Search for the cell housing the specified text and yield its [X, Y] center coordinate. 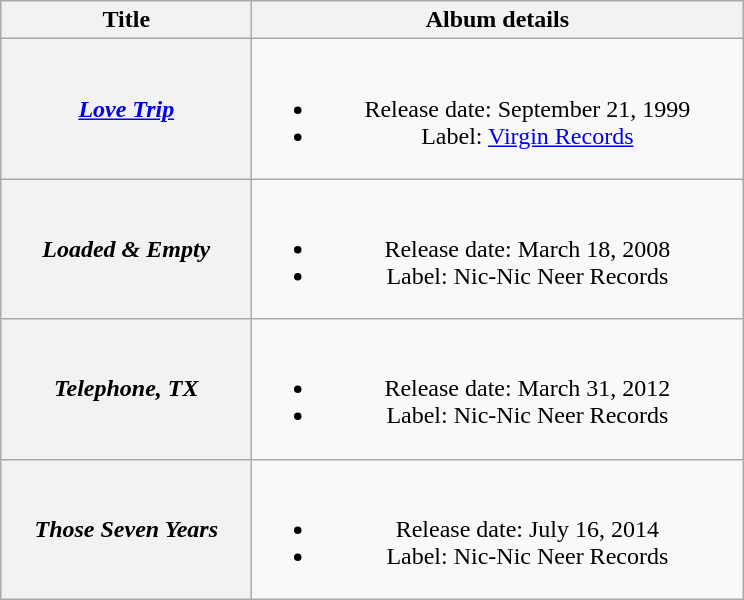
Title [126, 20]
Release date: July 16, 2014Label: Nic-Nic Neer Records [498, 529]
Those Seven Years [126, 529]
Release date: September 21, 1999Label: Virgin Records [498, 109]
Loaded & Empty [126, 249]
Release date: March 18, 2008Label: Nic-Nic Neer Records [498, 249]
Release date: March 31, 2012Label: Nic-Nic Neer Records [498, 389]
Telephone, TX [126, 389]
Album details [498, 20]
Love Trip [126, 109]
